Capture the cell that displays the provided text and extract its (X, Y) central coordinate. 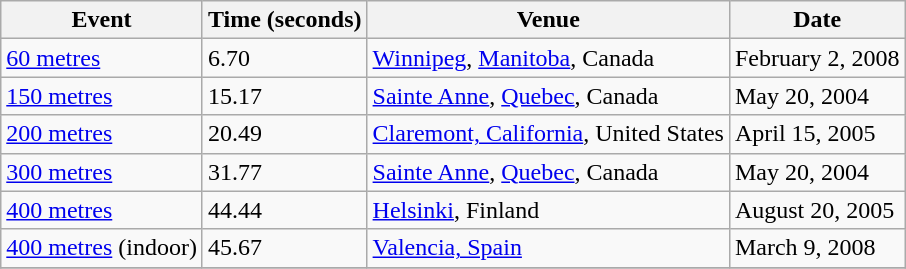
6.70 (284, 58)
Event (102, 20)
Claremont, California, United States (548, 134)
February 2, 2008 (817, 58)
Helsinki, Finland (548, 210)
44.44 (284, 210)
31.77 (284, 172)
150 metres (102, 96)
Date (817, 20)
March 9, 2008 (817, 248)
60 metres (102, 58)
200 metres (102, 134)
Valencia, Spain (548, 248)
Venue (548, 20)
April 15, 2005 (817, 134)
20.49 (284, 134)
300 metres (102, 172)
Time (seconds) (284, 20)
15.17 (284, 96)
Winnipeg, Manitoba, Canada (548, 58)
45.67 (284, 248)
400 metres (indoor) (102, 248)
August 20, 2005 (817, 210)
400 metres (102, 210)
